Return the [x, y] coordinate for the center point of the cell that contains the specified text.  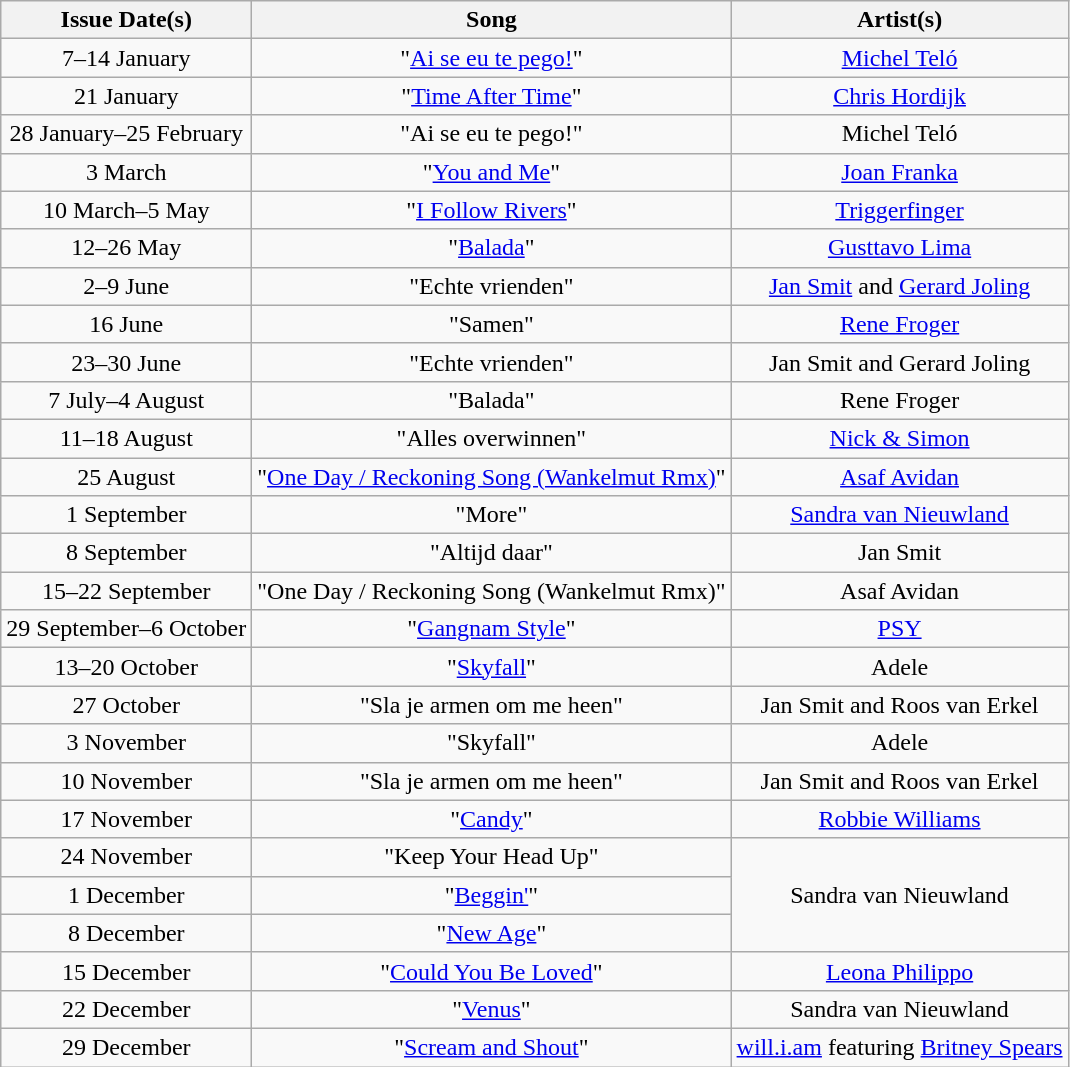
29 September–6 October [126, 629]
"Altijd daar" [492, 553]
3 November [126, 743]
15 December [126, 971]
"New Age" [492, 933]
PSY [900, 629]
"Time After Time" [492, 96]
"Beggin'" [492, 895]
"I Follow Rivers" [492, 210]
Triggerfinger [900, 210]
2–9 June [126, 286]
7 July–4 August [126, 400]
"Gangnam Style" [492, 629]
28 January–25 February [126, 134]
Robbie Williams [900, 819]
"Venus" [492, 1009]
"You and Me" [492, 172]
Gusttavo Lima [900, 248]
29 December [126, 1047]
will.i.am featuring Britney Spears [900, 1047]
Issue Date(s) [126, 20]
10 March–5 May [126, 210]
24 November [126, 857]
"More" [492, 515]
7–14 January [126, 58]
Joan Franka [900, 172]
"Could You Be Loved" [492, 971]
10 November [126, 781]
23–30 June [126, 362]
"Scream and Shout" [492, 1047]
13–20 October [126, 667]
8 December [126, 933]
Jan Smit [900, 553]
Leona Philippo [900, 971]
1 December [126, 895]
"Candy" [492, 819]
25 August [126, 477]
Chris Hordijk [900, 96]
1 September [126, 515]
21 January [126, 96]
"Keep Your Head Up" [492, 857]
Nick & Simon [900, 438]
11–18 August [126, 438]
8 September [126, 553]
17 November [126, 819]
"Samen" [492, 324]
12–26 May [126, 248]
16 June [126, 324]
22 December [126, 1009]
15–22 September [126, 591]
Artist(s) [900, 20]
27 October [126, 705]
"Alles overwinnen" [492, 438]
3 March [126, 172]
Song [492, 20]
